Provide the [X, Y] coordinate of the cell's center where the given text is located.  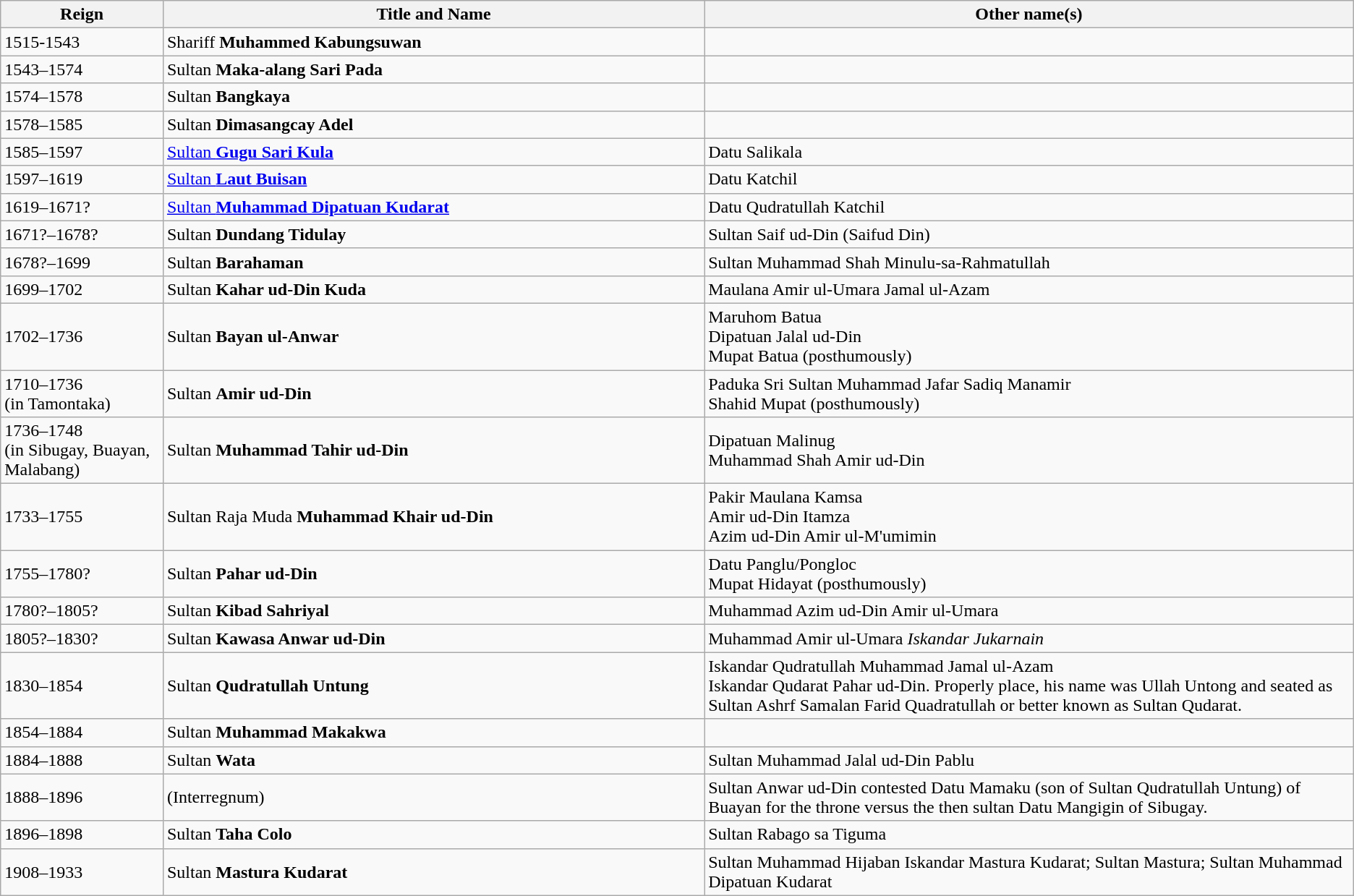
1678?–1699 [82, 262]
1710–1736(in Tamontaka) [82, 393]
Title and Name [433, 14]
1780?–1805? [82, 611]
Sultan Kibad Sahriyal [433, 611]
Sultan Saif ud-Din (Saifud Din) [1029, 234]
Sultan Dundang Tidulay [433, 234]
1854–1884 [82, 733]
1736–1748(in Sibugay, Buayan, Malabang) [82, 451]
Reign [82, 14]
1896–1898 [82, 835]
1884–1888 [82, 760]
1574–1578 [82, 97]
Shariff Muhammed Kabungsuwan [433, 42]
Datu Katchil [1029, 179]
Sultan Wata [433, 760]
Sultan Muhammad Shah Minulu-sa-Rahmatullah [1029, 262]
Sultan Pahar ud-Din [433, 574]
Sultan Dimasangcay Adel [433, 124]
Datu Qudratullah Katchil [1029, 207]
1597–1619 [82, 179]
Other name(s) [1029, 14]
Sultan Barahaman [433, 262]
1543–1574 [82, 69]
Sultan Raja Muda Muhammad Khair ud-Din [433, 517]
Sultan Kawasa Anwar ud-Din [433, 639]
1671?–1678? [82, 234]
Pakir Maulana KamsaAmir ud-Din ItamzaAzim ud-Din Amir ul-M'umimin [1029, 517]
Muhammad Amir ul-Umara Iskandar Jukarnain [1029, 639]
Sultan Laut Buisan [433, 179]
Datu Salikala [1029, 152]
Sultan Muhammad Makakwa [433, 733]
1733–1755 [82, 517]
Datu Panglu/PonglocMupat Hidayat (posthumously) [1029, 574]
Sultan Muhammad Hijaban Iskandar Mastura Kudarat; Sultan Mastura; Sultan Muhammad Dipatuan Kudarat [1029, 872]
1755–1780? [82, 574]
1515-1543 [82, 42]
Paduka Sri Sultan Muhammad Jafar Sadiq ManamirShahid Mupat (posthumously) [1029, 393]
(Interregnum) [433, 797]
Maulana Amir ul-Umara Jamal ul-Azam [1029, 289]
1830–1854 [82, 686]
Maruhom BatuaDipatuan Jalal ud-DinMupat Batua (posthumously) [1029, 336]
1908–1933 [82, 872]
Sultan Rabago sa Tiguma [1029, 835]
Sultan Gugu Sari Kula [433, 152]
1578–1585 [82, 124]
Sultan Bayan ul-Anwar [433, 336]
Sultan Taha Colo [433, 835]
Sultan Kahar ud-Din Kuda [433, 289]
Sultan Muhammad Jalal ud-Din Pablu [1029, 760]
Sultan Muhammad Dipatuan Kudarat [433, 207]
1702–1736 [82, 336]
Dipatuan MalinugMuhammad Shah Amir ud-Din [1029, 451]
1619–1671? [82, 207]
Sultan Muhammad Tahir ud-Din [433, 451]
Sultan Qudratullah Untung [433, 686]
Sultan Mastura Kudarat [433, 872]
Muhammad Azim ud-Din Amir ul-Umara [1029, 611]
Sultan Amir ud-Din [433, 393]
Sultan Maka-alang Sari Pada [433, 69]
1585–1597 [82, 152]
1805?–1830? [82, 639]
1699–1702 [82, 289]
1888–1896 [82, 797]
Sultan Bangkaya [433, 97]
